Extract the [x, y] coordinate from the center of the cell holding the provided text.  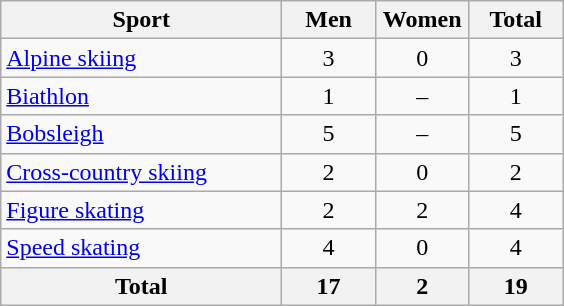
Alpine skiing [142, 58]
Speed skating [142, 248]
Biathlon [142, 96]
Sport [142, 20]
Cross-country skiing [142, 172]
Figure skating [142, 210]
17 [329, 286]
Bobsleigh [142, 134]
Women [422, 20]
Men [329, 20]
19 [516, 286]
